Output the (x, y) coordinate of the center of the cell containing the given text.  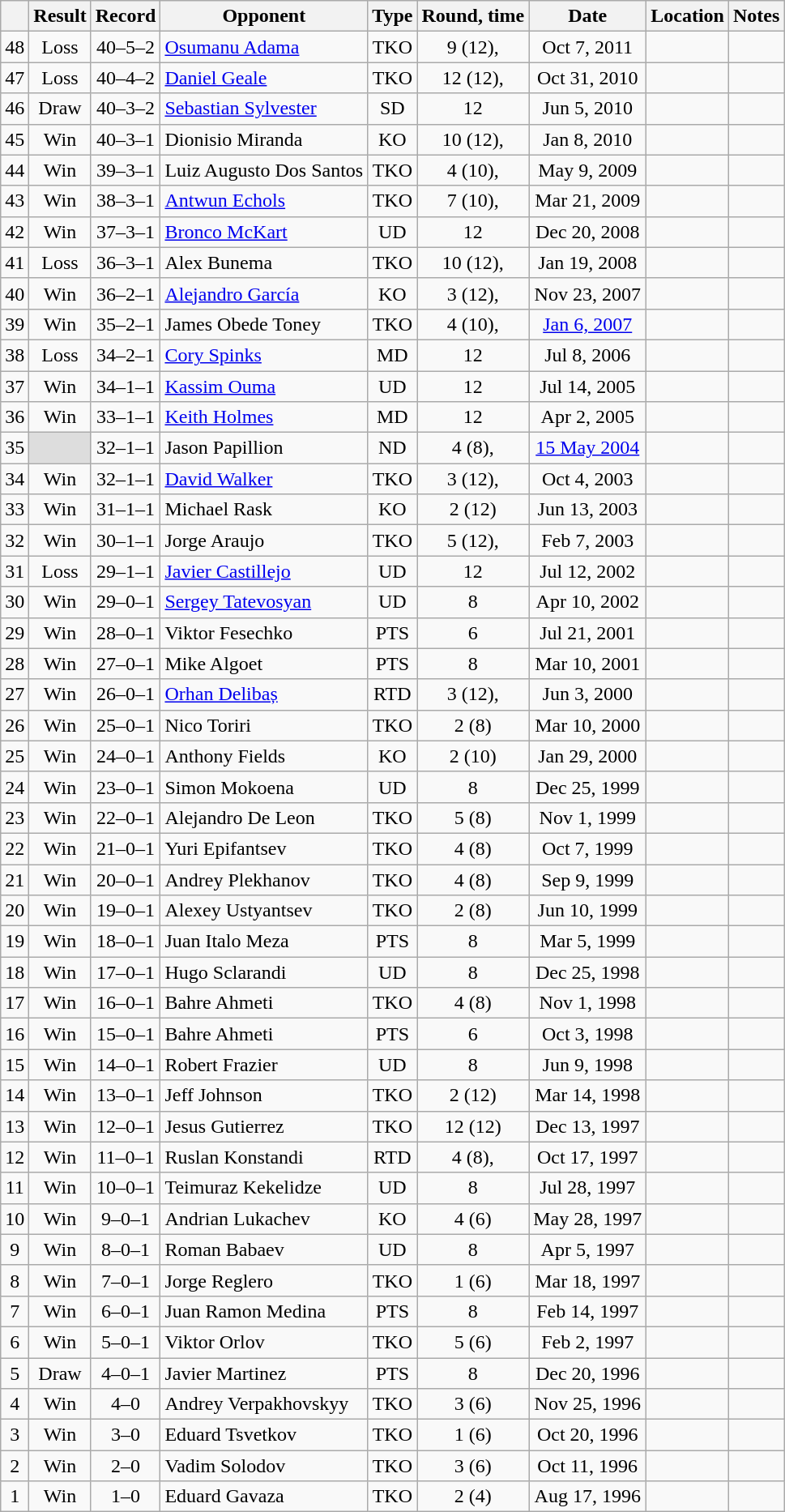
Andrey Verpakhovskyy (264, 1404)
Dec 20, 1996 (588, 1373)
Alejandro De Leon (264, 818)
Viktor Fesechko (264, 633)
19–0–1 (126, 911)
40–5–2 (126, 47)
Alex Bunema (264, 263)
17 (15, 1003)
SD (392, 109)
8–0–1 (126, 1249)
31 (15, 571)
22 (15, 848)
15 (15, 1065)
Jun 10, 1999 (588, 911)
7 (15, 1311)
Kassim Ouma (264, 387)
20 (15, 911)
Nov 25, 1996 (588, 1404)
38–3–1 (126, 201)
40–3–2 (126, 109)
25–0–1 (126, 725)
13–0–1 (126, 1096)
Jun 5, 2010 (588, 109)
35–2–1 (126, 324)
Juan Ramon Medina (264, 1311)
Javier Castillejo (264, 571)
12 (12), (473, 78)
18 (15, 972)
48 (15, 47)
Jan 29, 2000 (588, 756)
32 (15, 540)
Orhan Delibaș (264, 694)
Sep 9, 1999 (588, 879)
Luiz Augusto Dos Santos (264, 170)
43 (15, 201)
Daniel Geale (264, 78)
30 (15, 602)
21–0–1 (126, 848)
Jul 8, 2006 (588, 355)
15–0–1 (126, 1034)
Andrey Plekhanov (264, 879)
Jun 9, 1998 (588, 1065)
34–2–1 (126, 355)
29–0–1 (126, 602)
Oct 7, 2011 (588, 47)
Record (126, 16)
2 (15, 1466)
Michael Rask (264, 510)
6–0–1 (126, 1311)
27 (15, 694)
Robert Frazier (264, 1065)
Ruslan Konstandi (264, 1157)
Viktor Orlov (264, 1342)
Round, time (473, 16)
46 (15, 109)
40–3–1 (126, 139)
Keith Holmes (264, 417)
Mar 21, 2009 (588, 201)
14–0–1 (126, 1065)
23–0–1 (126, 787)
1–0 (126, 1497)
Jul 12, 2002 (588, 571)
13 (15, 1126)
Dec 13, 1997 (588, 1126)
39 (15, 324)
Vadim Solodov (264, 1466)
Mar 18, 1997 (588, 1280)
Hugo Sclarandi (264, 972)
Nico Toriri (264, 725)
Location (688, 16)
Jesus Gutierrez (264, 1126)
Jan 8, 2010 (588, 139)
Jeff Johnson (264, 1096)
Jul 21, 2001 (588, 633)
Simon Mokoena (264, 787)
31–1–1 (126, 510)
2–0 (126, 1466)
Apr 10, 2002 (588, 602)
Jorge Reglero (264, 1280)
26 (15, 725)
Sebastian Sylvester (264, 109)
Jun 3, 2000 (588, 694)
29–1–1 (126, 571)
Andrian Lukachev (264, 1219)
Alexey Ustyantsev (264, 911)
4 (15, 1404)
20–0–1 (126, 879)
May 9, 2009 (588, 170)
Nov 23, 2007 (588, 293)
Feb 14, 1997 (588, 1311)
Dionisio Miranda (264, 139)
27–0–1 (126, 664)
Jan 19, 2008 (588, 263)
Feb 2, 1997 (588, 1342)
Nov 1, 1998 (588, 1003)
Cory Spinks (264, 355)
Anthony Fields (264, 756)
10 (15, 1219)
Oct 11, 1996 (588, 1466)
34–1–1 (126, 387)
4–0 (126, 1404)
19 (15, 942)
Antwun Echols (264, 201)
10–0–1 (126, 1188)
35 (15, 448)
Jan 6, 2007 (588, 324)
25 (15, 756)
Eduard Tsvetkov (264, 1435)
Mar 14, 1998 (588, 1096)
Javier Martinez (264, 1373)
47 (15, 78)
4–0–1 (126, 1373)
Teimuraz Kekelidze (264, 1188)
36–2–1 (126, 293)
Feb 7, 2003 (588, 540)
18–0–1 (126, 942)
5 (15, 1373)
5–0–1 (126, 1342)
14 (15, 1096)
39–3–1 (126, 170)
9–0–1 (126, 1219)
21 (15, 879)
Apr 2, 2005 (588, 417)
12–0–1 (126, 1126)
24 (15, 787)
22–0–1 (126, 818)
Oct 7, 1999 (588, 848)
Jorge Araujo (264, 540)
45 (15, 139)
28 (15, 664)
1 (15, 1497)
Roman Babaev (264, 1249)
Eduard Gavaza (264, 1497)
Juan Italo Meza (264, 942)
Type (392, 16)
17–0–1 (126, 972)
38 (15, 355)
40 (15, 293)
David Walker (264, 479)
37 (15, 387)
7–0–1 (126, 1280)
23 (15, 818)
2 (4) (473, 1497)
Oct 31, 2010 (588, 78)
James Obede Toney (264, 324)
36 (15, 417)
7 (10), (473, 201)
Yuri Epifantsev (264, 848)
Alejandro García (264, 293)
Dec 25, 1999 (588, 787)
5 (12), (473, 540)
26–0–1 (126, 694)
Bronco McKart (264, 232)
Date (588, 16)
Oct 20, 1996 (588, 1435)
Jul 14, 2005 (588, 387)
Dec 25, 1998 (588, 972)
16 (15, 1034)
37–3–1 (126, 232)
29 (15, 633)
Mar 10, 2000 (588, 725)
Result (60, 16)
Dec 20, 2008 (588, 232)
24–0–1 (126, 756)
44 (15, 170)
5 (6) (473, 1342)
40–4–2 (126, 78)
28–0–1 (126, 633)
3 (15, 1435)
Mar 10, 2001 (588, 664)
30–1–1 (126, 540)
11 (15, 1188)
11–0–1 (126, 1157)
ND (392, 448)
Apr 5, 1997 (588, 1249)
16–0–1 (126, 1003)
34 (15, 479)
Oct 3, 1998 (588, 1034)
Osumanu Adama (264, 47)
May 28, 1997 (588, 1219)
Jason Papillion (264, 448)
33 (15, 510)
2 (10) (473, 756)
Opponent (264, 16)
5 (8) (473, 818)
Jun 13, 2003 (588, 510)
Mike Algoet (264, 664)
15 May 2004 (588, 448)
Mar 5, 1999 (588, 942)
Jul 28, 1997 (588, 1188)
4 (6) (473, 1219)
9 (15, 1249)
Oct 17, 1997 (588, 1157)
42 (15, 232)
41 (15, 263)
12 (12) (473, 1126)
36–3–1 (126, 263)
Sergey Tatevosyan (264, 602)
9 (12), (473, 47)
Nov 1, 1999 (588, 818)
Notes (757, 16)
Oct 4, 2003 (588, 479)
Aug 17, 1996 (588, 1497)
3–0 (126, 1435)
33–1–1 (126, 417)
